Search for the cell housing the specified text and yield its (X, Y) center coordinate. 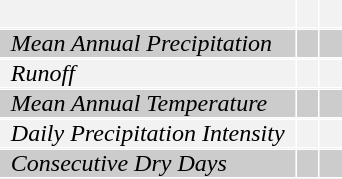
Daily Precipitation Intensity (148, 133)
Consecutive Dry Days (148, 163)
Mean Annual Precipitation (148, 43)
Mean Annual Temperature (148, 103)
Runoff (148, 73)
